Locate the cell with the specified text and output its [x, y] center coordinate. 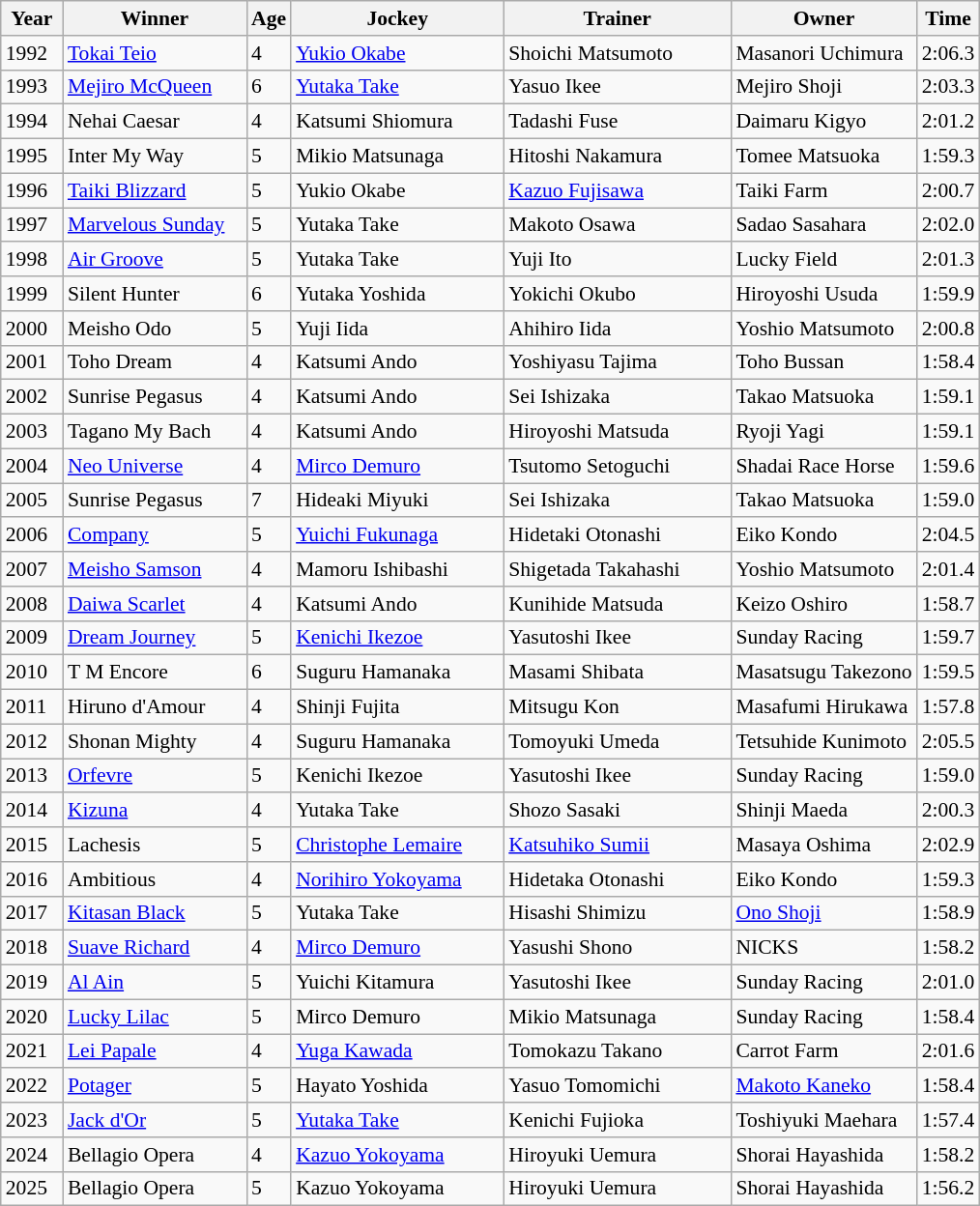
Daimaru Kigyo [823, 122]
1995 [32, 157]
Masafumi Hirukawa [823, 707]
Owner [823, 18]
Silent Hunter [155, 294]
Katsumi Shiomura [397, 122]
Trainer [617, 18]
Yasuo Tomomichi [617, 1086]
Hiroyoshi Matsuda [617, 432]
1996 [32, 190]
2007 [32, 569]
Hideaki Miyuki [397, 501]
Mejiro McQueen [155, 87]
Ono Shoji [823, 913]
Company [155, 535]
2019 [32, 983]
Sadao Sasahara [823, 225]
Mitsugu Kon [617, 707]
T M Encore [155, 673]
1998 [32, 260]
Kunihide Matsuda [617, 604]
Potager [155, 1086]
Tadashi Fuse [617, 122]
2005 [32, 501]
Keizo Oshiro [823, 604]
Tomoyuki Umeda [617, 741]
2:01.3 [949, 260]
2021 [32, 1051]
2018 [32, 948]
Marvelous Sunday [155, 225]
Yuji Ito [617, 260]
2023 [32, 1120]
Taiki Farm [823, 190]
1997 [32, 225]
7 [269, 501]
Yasuo Ikee [617, 87]
2:01.0 [949, 983]
Nehai Caesar [155, 122]
1993 [32, 87]
2006 [32, 535]
Shozo Sasaki [617, 811]
1:56.2 [949, 1189]
1:57.4 [949, 1120]
Toho Bussan [823, 362]
Daiwa Scarlet [155, 604]
Shinji Maeda [823, 811]
Tagano My Bach [155, 432]
2:02.0 [949, 225]
Hitoshi Nakamura [617, 157]
Lei Papale [155, 1051]
Toshiyuki Maehara [823, 1120]
Meisho Odo [155, 329]
1:58.9 [949, 913]
Katsuhiko Sumii [617, 845]
Inter My Way [155, 157]
Hiroyoshi Usuda [823, 294]
2011 [32, 707]
2010 [32, 673]
2:02.9 [949, 845]
2008 [32, 604]
2002 [32, 397]
Yutaka Yoshida [397, 294]
Age [269, 18]
Year [32, 18]
2003 [32, 432]
2013 [32, 776]
Yuichi Kitamura [397, 983]
Neo Universe [155, 466]
1:59.5 [949, 673]
Hidetaka Otonashi [617, 879]
Hayato Yoshida [397, 1086]
Yasushi Shono [617, 948]
Kazuo Fujisawa [617, 190]
Yokichi Okubo [617, 294]
2014 [32, 811]
1992 [32, 53]
2017 [32, 913]
Ahihiro Iida [617, 329]
2:05.5 [949, 741]
NICKS [823, 948]
Tetsuhide Kunimoto [823, 741]
2022 [32, 1086]
Winner [155, 18]
1:59.6 [949, 466]
Lachesis [155, 845]
2:00.3 [949, 811]
Kenichi Fujioka [617, 1120]
2024 [32, 1155]
Tokai Teio [155, 53]
Time [949, 18]
Hidetaki Otonashi [617, 535]
2:06.3 [949, 53]
Shadai Race Horse [823, 466]
Masami Shibata [617, 673]
Makoto Osawa [617, 225]
2020 [32, 1017]
2009 [32, 638]
1:59.7 [949, 638]
Makoto Kaneko [823, 1086]
Shinji Fujita [397, 707]
Lucky Field [823, 260]
2015 [32, 845]
Yuichi Fukunaga [397, 535]
Dream Journey [155, 638]
Ryoji Yagi [823, 432]
Jack d'Or [155, 1120]
Kitasan Black [155, 913]
Tsutomo Setoguchi [617, 466]
2:01.2 [949, 122]
Orfevre [155, 776]
2000 [32, 329]
Lucky Lilac [155, 1017]
Yoshiyasu Tajima [617, 362]
Yuga Kawada [397, 1051]
1:59.9 [949, 294]
1999 [32, 294]
Al Ain [155, 983]
Ambitious [155, 879]
2001 [32, 362]
2:04.5 [949, 535]
Masaya Oshima [823, 845]
Hisashi Shimizu [617, 913]
Taiki Blizzard [155, 190]
Mamoru Ishibashi [397, 569]
1:57.8 [949, 707]
2016 [32, 879]
2:01.6 [949, 1051]
2012 [32, 741]
Kizuna [155, 811]
Toho Dream [155, 362]
Shigetada Takahashi [617, 569]
Shonan Mighty [155, 741]
Hiruno d'Amour [155, 707]
Tomee Matsuoka [823, 157]
1994 [32, 122]
1:58.7 [949, 604]
Tomokazu Takano [617, 1051]
Air Groove [155, 260]
Masanori Uchimura [823, 53]
Christophe Lemaire [397, 845]
2004 [32, 466]
2025 [32, 1189]
Meisho Samson [155, 569]
Shoichi Matsumoto [617, 53]
Jockey [397, 18]
2:03.3 [949, 87]
Yuji Iida [397, 329]
Mejiro Shoji [823, 87]
2:01.4 [949, 569]
Norihiro Yokoyama [397, 879]
2:00.7 [949, 190]
2:00.8 [949, 329]
Carrot Farm [823, 1051]
Masatsugu Takezono [823, 673]
Suave Richard [155, 948]
